Determine the [X, Y] coordinate at the center of the cell enclosing the given text.  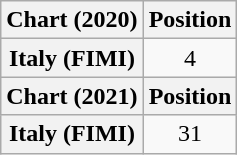
Chart (2021) [72, 96]
31 [190, 134]
Chart (2020) [72, 20]
4 [190, 58]
